Find where the given text appears and provide that cell's center as (X, Y) coordinate. 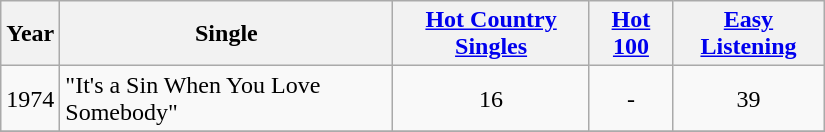
Single (226, 34)
39 (749, 98)
Year (30, 34)
"It's a Sin When You Love Somebody" (226, 98)
1974 (30, 98)
Hot 100 (630, 34)
16 (491, 98)
- (630, 98)
Easy Listening (749, 34)
Hot Country Singles (491, 34)
